Return the [x, y] coordinate for the center point of the cell that contains the specified text.  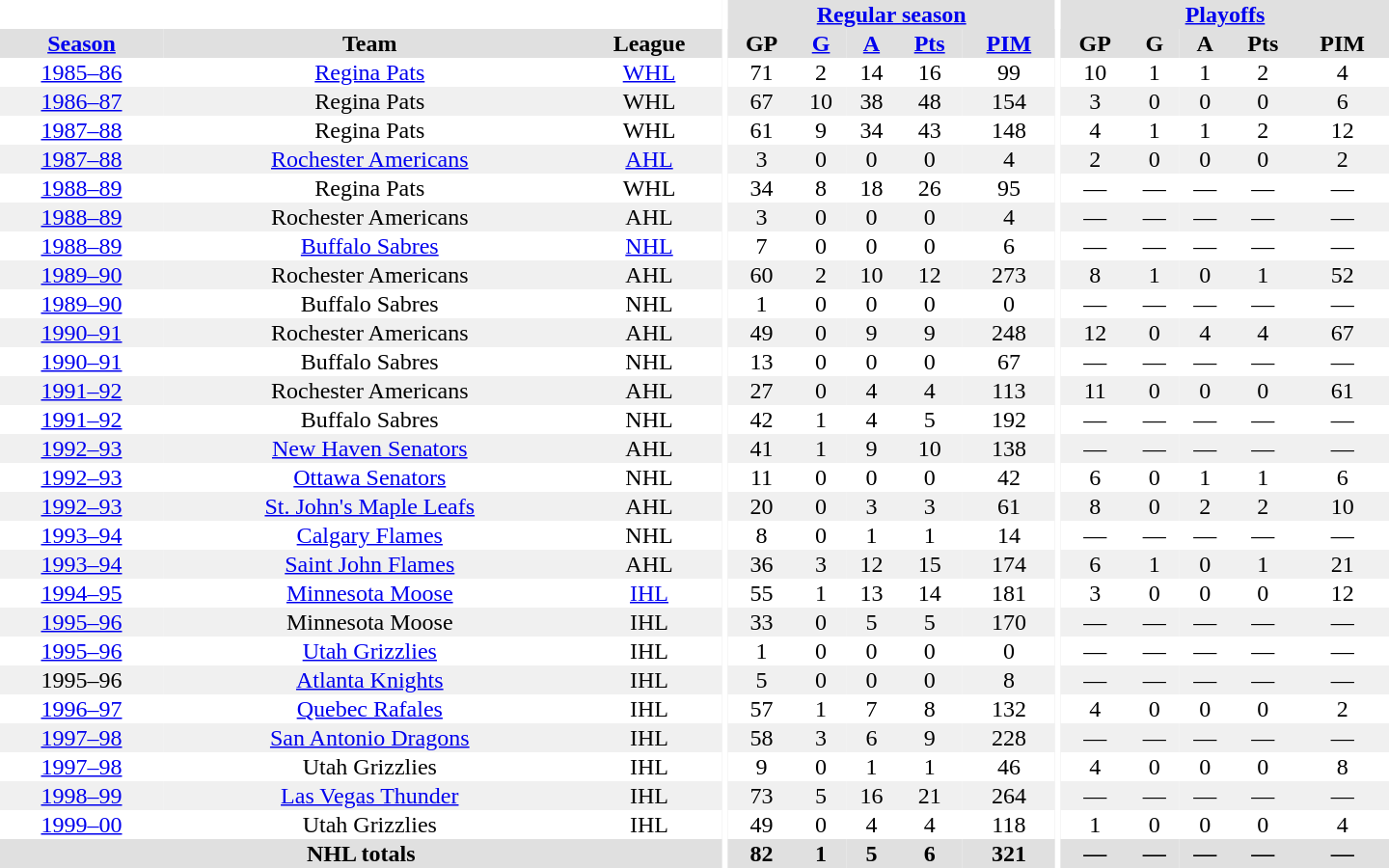
264 [1009, 796]
55 [762, 593]
League [650, 43]
15 [930, 564]
41 [762, 448]
113 [1009, 391]
57 [762, 709]
38 [871, 101]
Atlanta Knights [370, 680]
138 [1009, 448]
52 [1343, 275]
St. John's Maple Leafs [370, 506]
73 [762, 796]
1994–95 [81, 593]
San Antonio Dragons [370, 738]
58 [762, 738]
36 [762, 564]
192 [1009, 420]
132 [1009, 709]
248 [1009, 333]
33 [762, 622]
60 [762, 275]
1998–99 [81, 796]
1985–86 [81, 72]
20 [762, 506]
46 [1009, 767]
1999–00 [81, 825]
95 [1009, 188]
Saint John Flames [370, 564]
Calgary Flames [370, 535]
181 [1009, 593]
82 [762, 854]
170 [1009, 622]
26 [930, 188]
228 [1009, 738]
Ottawa Senators [370, 477]
71 [762, 72]
321 [1009, 854]
174 [1009, 564]
Team [370, 43]
18 [871, 188]
Las Vegas Thunder [370, 796]
NHL totals [361, 854]
43 [930, 130]
99 [1009, 72]
154 [1009, 101]
1996–97 [81, 709]
Playoffs [1225, 14]
148 [1009, 130]
Quebec Rafales [370, 709]
118 [1009, 825]
New Haven Senators [370, 448]
48 [930, 101]
27 [762, 391]
Season [81, 43]
273 [1009, 275]
Regular season [891, 14]
1986–87 [81, 101]
